Search for the cell housing the specified text and yield its (x, y) center coordinate. 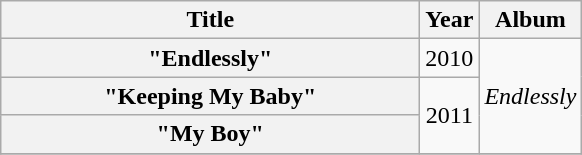
Album (530, 20)
"My Boy" (210, 134)
2011 (450, 115)
Endlessly (530, 96)
Year (450, 20)
Title (210, 20)
"Keeping My Baby" (210, 96)
2010 (450, 58)
"Endlessly" (210, 58)
